Return the (X, Y) coordinate for the center point of the cell that contains the specified text.  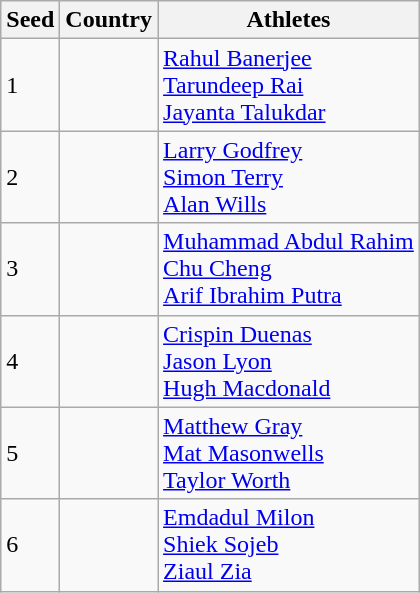
Seed (30, 20)
Muhammad Abdul RahimChu ChengArif Ibrahim Putra (289, 269)
Emdadul MilonShiek SojebZiaul Zia (289, 545)
Crispin DuenasJason LyonHugh Macdonald (289, 361)
3 (30, 269)
5 (30, 453)
Larry GodfreySimon TerryAlan Wills (289, 177)
6 (30, 545)
2 (30, 177)
1 (30, 85)
4 (30, 361)
Rahul BanerjeeTarundeep RaiJayanta Talukdar (289, 85)
Matthew GrayMat MasonwellsTaylor Worth (289, 453)
Country (109, 20)
Athletes (289, 20)
